Scan for the cell matching the given text and deliver its [x, y] coordinate at center. 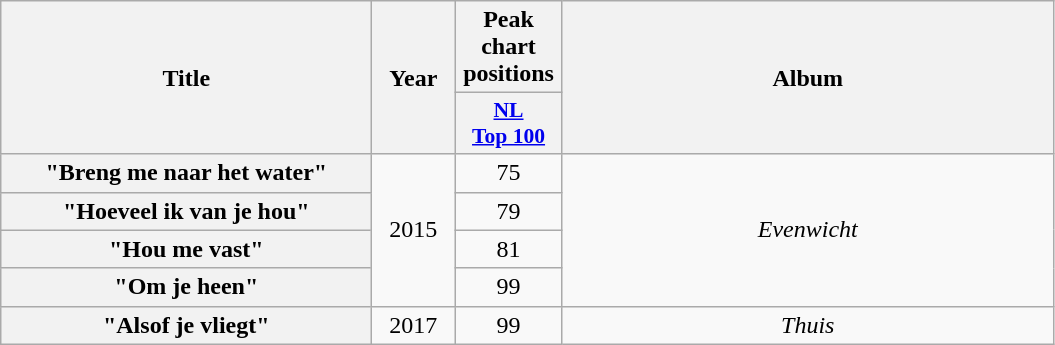
NLTop 100 [508, 124]
Peak chart positions [508, 47]
"Breng me naar het water" [186, 173]
"Hou me vast" [186, 249]
Title [186, 78]
Evenwicht [808, 230]
Year [414, 78]
81 [508, 249]
Thuis [808, 325]
75 [508, 173]
"Alsof je vliegt" [186, 325]
Album [808, 78]
"Hoeveel ik van je hou" [186, 211]
"Om je heen" [186, 287]
2015 [414, 230]
2017 [414, 325]
79 [508, 211]
